Search for the cell housing the specified text and yield its [x, y] center coordinate. 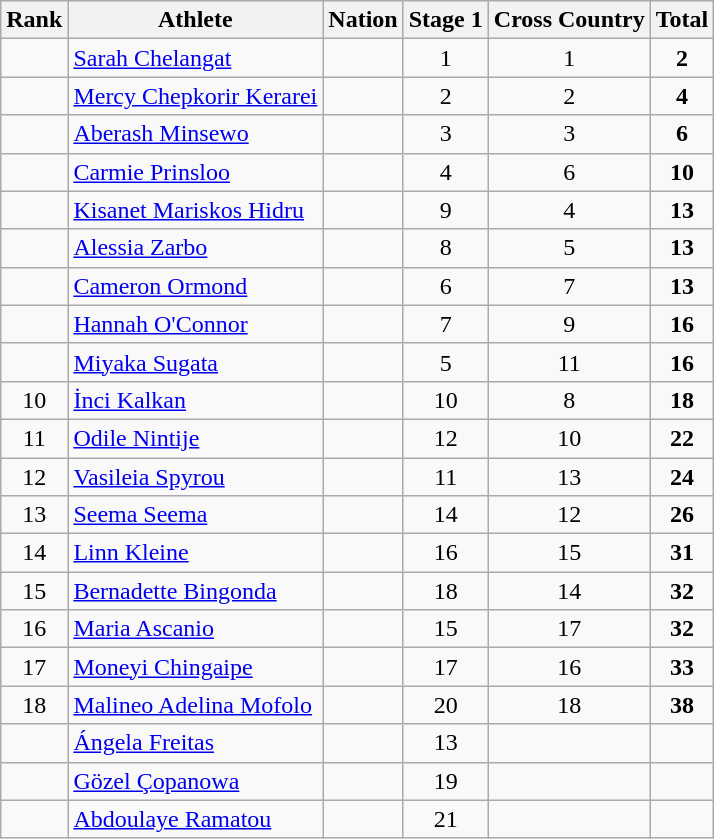
İnci Kalkan [196, 400]
20 [446, 705]
Alessia Zarbo [196, 248]
Maria Ascanio [196, 629]
21 [446, 819]
Seema Seema [196, 515]
Linn Kleine [196, 553]
Athlete [196, 20]
Kisanet Mariskos Hidru [196, 210]
24 [682, 477]
Sarah Chelangat [196, 58]
Ángela Freitas [196, 743]
Stage 1 [446, 20]
Vasileia Spyrou [196, 477]
Nation [363, 20]
Moneyi Chingaipe [196, 667]
Abdoulaye Ramatou [196, 819]
22 [682, 438]
31 [682, 553]
Miyaka Sugata [196, 362]
Malineo Adelina Mofolo [196, 705]
Carmie Prinsloo [196, 172]
Hannah O'Connor [196, 324]
Mercy Chepkorir Kerarei [196, 96]
Rank [34, 20]
Cross Country [569, 20]
19 [446, 781]
Odile Nintije [196, 438]
Cameron Ormond [196, 286]
38 [682, 705]
33 [682, 667]
26 [682, 515]
Gözel Çopanowa [196, 781]
Bernadette Bingonda [196, 591]
Aberash Minsewo [196, 134]
Total [682, 20]
